Output the [x, y] coordinate of the center of the cell containing the given text.  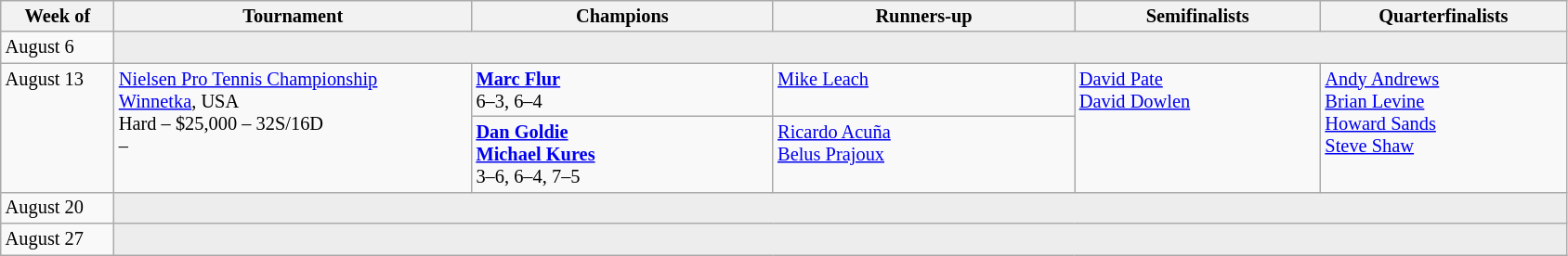
Week of [58, 16]
Andy Andrews Brian Levine Howard Sands Steve Shaw [1444, 128]
Ricardo Acuña Belus Prajoux [923, 154]
August 20 [58, 208]
August 13 [58, 128]
Dan Goldie Michael Kures3–6, 6–4, 7–5 [622, 154]
Runners-up [923, 16]
Champions [622, 16]
August 6 [58, 47]
Marc Flur 6–3, 6–4 [622, 90]
David Pate David Dowlen [1198, 128]
August 27 [58, 239]
Semifinalists [1198, 16]
Quarterfinalists [1444, 16]
Nielsen Pro Tennis Championship Winnetka, USAHard – $25,000 – 32S/16D – [294, 128]
Tournament [294, 16]
Mike Leach [923, 90]
